Identify which cell holds the provided text, then report its [x, y] central coordinate. 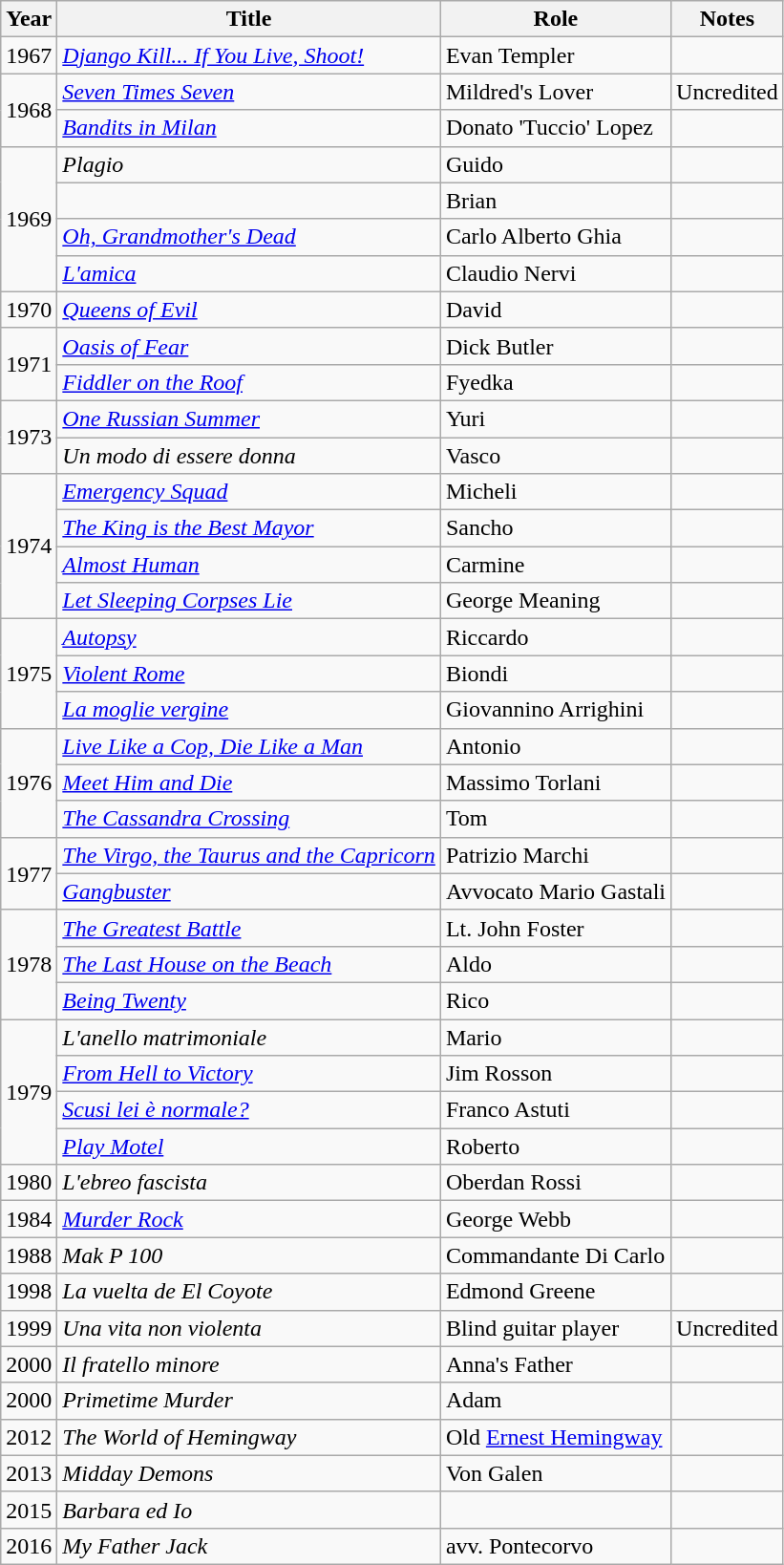
1976 [29, 782]
The Last House on the Beach [249, 964]
Claudio Nervi [556, 273]
Guido [556, 164]
2016 [29, 1546]
Una vita non violenta [249, 1328]
Oasis of Fear [249, 346]
1999 [29, 1328]
1971 [29, 364]
2013 [29, 1473]
1998 [29, 1292]
1973 [29, 437]
Oberdan Rossi [556, 1183]
From Hell to Victory [249, 1074]
Mario [556, 1037]
The Greatest Battle [249, 928]
1984 [29, 1219]
Biondi [556, 674]
Brian [556, 201]
The Virgo, the Taurus and the Capricorn [249, 855]
The King is the Best Mayor [249, 528]
The Cassandra Crossing [249, 819]
Autopsy [249, 637]
Carmine [556, 565]
Let Sleeping Corpses Lie [249, 601]
Fiddler on the Roof [249, 382]
La vuelta de El Coyote [249, 1292]
La moglie vergine [249, 710]
My Father Jack [249, 1546]
L'anello matrimoniale [249, 1037]
Year [29, 19]
The World of Hemingway [249, 1437]
L'amica [249, 273]
Role [556, 19]
Murder Rock [249, 1219]
Patrizio Marchi [556, 855]
Bandits in Milan [249, 128]
Adam [556, 1401]
Evan Templer [556, 55]
Donato 'Tuccio' Lopez [556, 128]
Midday Demons [249, 1473]
Plagio [249, 164]
Queens of Evil [249, 310]
2015 [29, 1510]
1988 [29, 1255]
Notes [728, 19]
1980 [29, 1183]
1967 [29, 55]
1977 [29, 873]
Tom [556, 819]
Micheli [556, 492]
Avvocato Mario Gastali [556, 891]
Rico [556, 1000]
Lt. John Foster [556, 928]
Carlo Alberto Ghia [556, 237]
avv. Pontecorvo [556, 1546]
Giovannino Arrighini [556, 710]
Jim Rosson [556, 1074]
Primetime Murder [249, 1401]
Commandante Di Carlo [556, 1255]
Oh, Grandmother's Dead [249, 237]
1969 [29, 219]
1975 [29, 674]
Von Galen [556, 1473]
Violent Rome [249, 674]
1979 [29, 1091]
Gangbuster [249, 891]
Blind guitar player [556, 1328]
Roberto [556, 1147]
Live Like a Cop, Die Like a Man [249, 746]
Aldo [556, 964]
Yuri [556, 418]
Barbara ed Io [249, 1510]
Being Twenty [249, 1000]
Vasco [556, 456]
1970 [29, 310]
One Russian Summer [249, 418]
Emergency Squad [249, 492]
Il fratello minore [249, 1364]
George Meaning [556, 601]
Fyedka [556, 382]
Antonio [556, 746]
Riccardo [556, 637]
Meet Him and Die [249, 782]
Mak P 100 [249, 1255]
David [556, 310]
L'ebreo fascista [249, 1183]
George Webb [556, 1219]
1968 [29, 110]
Play Motel [249, 1147]
Sancho [556, 528]
2012 [29, 1437]
Dick Butler [556, 346]
1974 [29, 547]
Anna's Father [556, 1364]
Edmond Greene [556, 1292]
Django Kill... If You Live, Shoot! [249, 55]
Scusi lei è normale? [249, 1110]
Mildred's Lover [556, 92]
Almost Human [249, 565]
Massimo Torlani [556, 782]
Un modo di essere donna [249, 456]
Seven Times Seven [249, 92]
1978 [29, 964]
Title [249, 19]
Old Ernest Hemingway [556, 1437]
Franco Astuti [556, 1110]
